Locate the cell with the specified text and output its [x, y] center coordinate. 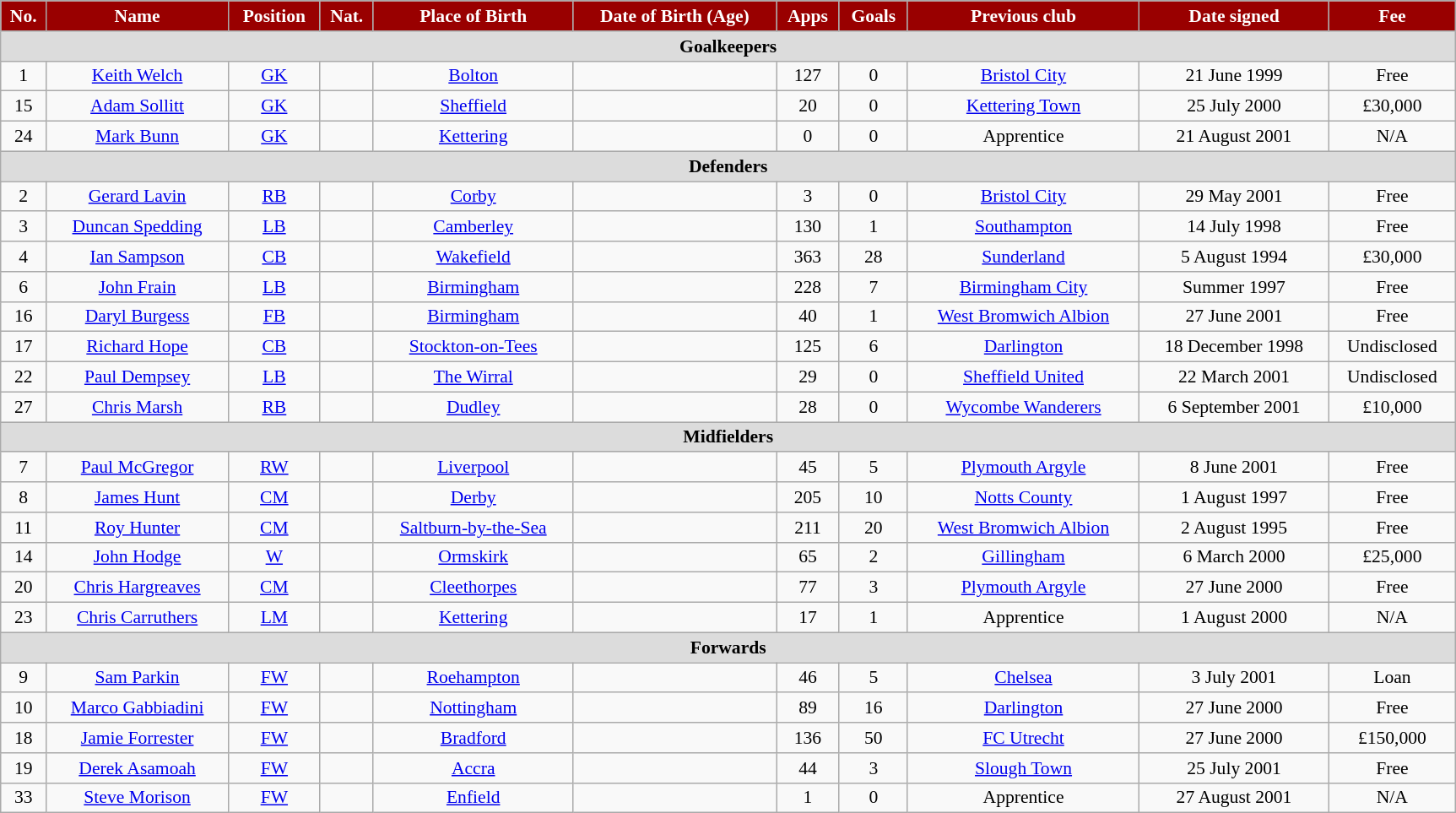
1 August 2000 [1234, 618]
27 [24, 407]
Enfield [473, 798]
RW [275, 468]
Position [275, 16]
Apps [809, 16]
Duncan Spedding [138, 227]
The Wirral [473, 377]
Chelsea [1023, 678]
136 [809, 738]
14 July 1998 [1234, 227]
Sheffield United [1023, 377]
Derek Asamoah [138, 768]
4 [24, 257]
27 August 2001 [1234, 798]
2 August 1995 [1234, 528]
211 [809, 528]
19 [24, 768]
Place of Birth [473, 16]
Derby [473, 497]
6 March 2000 [1234, 557]
Chris Hargreaves [138, 588]
3 July 2001 [1234, 678]
33 [24, 798]
Gillingham [1023, 557]
25 July 2000 [1234, 106]
Chris Carruthers [138, 618]
Name [138, 16]
29 May 2001 [1234, 197]
Nottingham [473, 708]
27 June 2001 [1234, 317]
FB [275, 317]
Adam Sollitt [138, 106]
Kettering Town [1023, 106]
23 [24, 618]
8 [24, 497]
21 August 2001 [1234, 137]
228 [809, 287]
Daryl Burgess [138, 317]
£10,000 [1392, 407]
Summer 1997 [1234, 287]
6 September 2001 [1234, 407]
50 [873, 738]
15 [24, 106]
77 [809, 588]
Camberley [473, 227]
Paul McGregor [138, 468]
Goals [873, 16]
14 [24, 557]
44 [809, 768]
£150,000 [1392, 738]
Sunderland [1023, 257]
W [275, 557]
Wycombe Wanderers [1023, 407]
Bradford [473, 738]
Goalkeepers [728, 46]
Bolton [473, 76]
Forwards [728, 648]
Steve Morison [138, 798]
Midfielders [728, 437]
46 [809, 678]
89 [809, 708]
James Hunt [138, 497]
John Frain [138, 287]
363 [809, 257]
Marco Gabbiadini [138, 708]
Roy Hunter [138, 528]
Roehampton [473, 678]
9 [24, 678]
45 [809, 468]
Birmingham City [1023, 287]
25 July 2001 [1234, 768]
29 [809, 377]
Mark Bunn [138, 137]
£25,000 [1392, 557]
Southampton [1023, 227]
Keith Welch [138, 76]
Saltburn-by-the-Sea [473, 528]
LM [275, 618]
Notts County [1023, 497]
24 [24, 137]
22 March 2001 [1234, 377]
Sam Parkin [138, 678]
Gerard Lavin [138, 197]
18 [24, 738]
John Hodge [138, 557]
65 [809, 557]
Accra [473, 768]
Jamie Forrester [138, 738]
Date signed [1234, 16]
Corby [473, 197]
Date of Birth (Age) [675, 16]
21 June 1999 [1234, 76]
Previous club [1023, 16]
8 June 2001 [1234, 468]
Defenders [728, 166]
Cleethorpes [473, 588]
No. [24, 16]
Nat. [346, 16]
Slough Town [1023, 768]
40 [809, 317]
Sheffield [473, 106]
Fee [1392, 16]
Paul Dempsey [138, 377]
Richard Hope [138, 347]
Stockton-on-Tees [473, 347]
127 [809, 76]
Chris Marsh [138, 407]
Loan [1392, 678]
11 [24, 528]
1 August 1997 [1234, 497]
130 [809, 227]
5 August 1994 [1234, 257]
Liverpool [473, 468]
Dudley [473, 407]
205 [809, 497]
22 [24, 377]
125 [809, 347]
Ian Sampson [138, 257]
Ormskirk [473, 557]
18 December 1998 [1234, 347]
Wakefield [473, 257]
FC Utrecht [1023, 738]
